Find where the given text appears and provide that cell's center as (X, Y) coordinate. 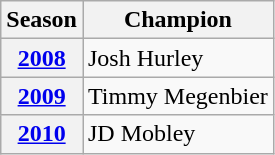
2008 (42, 58)
Timmy Megenbier (178, 96)
Season (42, 20)
2009 (42, 96)
Josh Hurley (178, 58)
2010 (42, 134)
JD Mobley (178, 134)
Champion (178, 20)
